Pinpoint the cell where the given text exists, returning its [X, Y] midpoint coordinate. 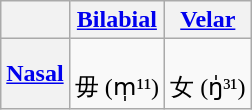
毋 (m̩¹¹) [116, 74]
女 (ŋ̍³¹) [208, 74]
Bilabial [116, 20]
Nasal [35, 74]
Velar [208, 20]
